Output the [X, Y] coordinate of the center of the cell containing the given text.  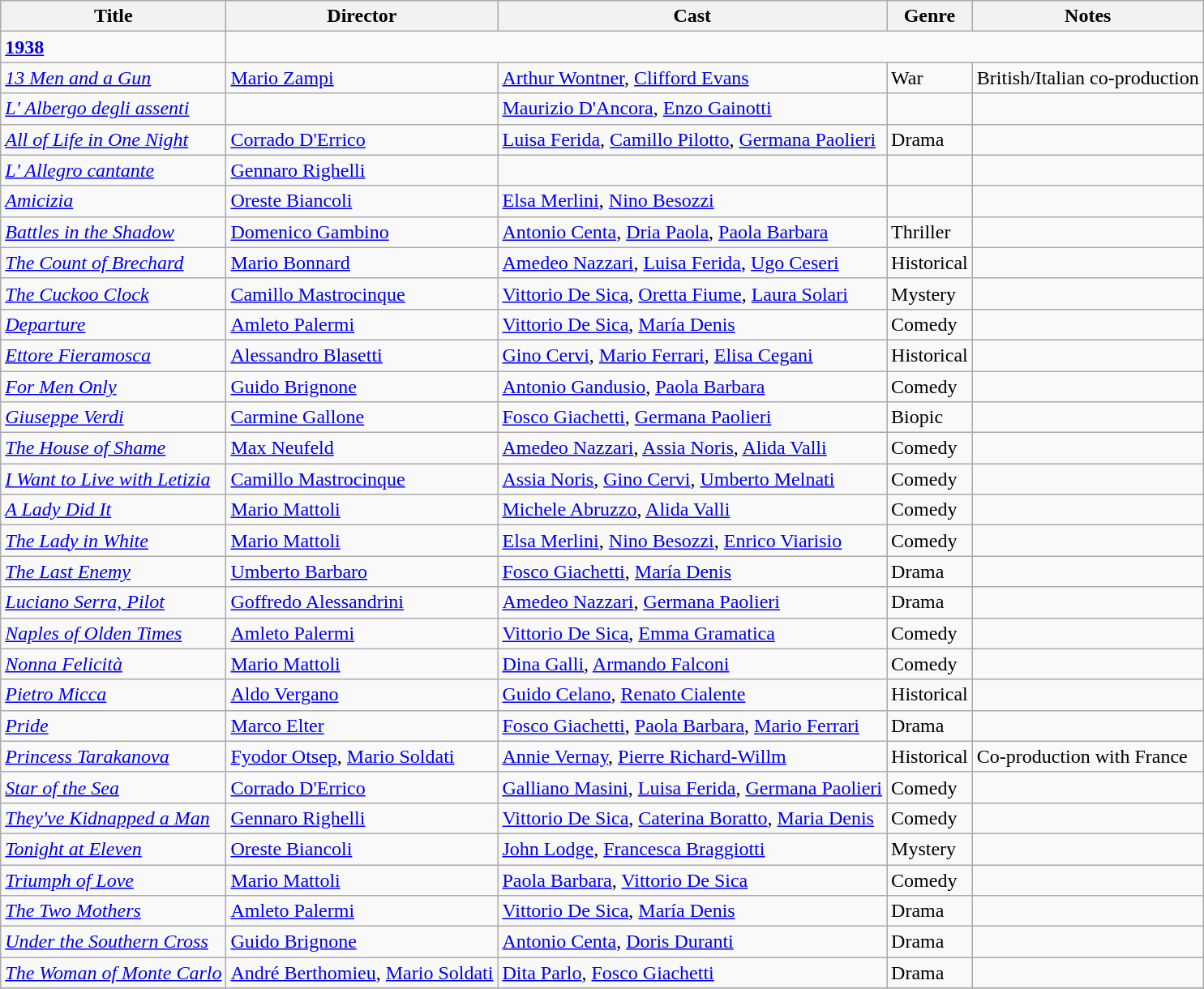
Fyodor Otsep, Mario Soldati [362, 756]
Vittorio De Sica, Caterina Boratto, Maria Denis [692, 818]
Battles in the Shadow [114, 232]
For Men Only [114, 387]
Ettore Fieramosca [114, 355]
The Count of Brechard [114, 263]
Notes [1088, 16]
The Cuckoo Clock [114, 293]
Galliano Masini, Luisa Ferida, Germana Paolieri [692, 787]
Luisa Ferida, Camillo Pilotto, Germana Paolieri [692, 139]
André Berthomieu, Mario Soldati [362, 973]
Dina Galli, Armando Falconi [692, 664]
Vittorio De Sica, Emma Gramatica [692, 633]
Giuseppe Verdi [114, 417]
Thriller [930, 232]
Tonight at Eleven [114, 849]
Princess Tarakanova [114, 756]
Director [362, 16]
Goffredo Alessandrini [362, 602]
Antonio Gandusio, Paola Barbara [692, 387]
War [930, 78]
Mario Bonnard [362, 263]
Umberto Barbaro [362, 572]
1938 [114, 47]
A Lady Did It [114, 510]
The Last Enemy [114, 572]
Genre [930, 16]
Annie Vernay, Pierre Richard-Willm [692, 756]
Triumph of Love [114, 880]
John Lodge, Francesca Braggiotti [692, 849]
Domenico Gambino [362, 232]
Guido Celano, Renato Cialente [692, 695]
Maurizio D'Ancora, Enzo Gainotti [692, 109]
Gino Cervi, Mario Ferrari, Elisa Cegani [692, 355]
The Woman of Monte Carlo [114, 973]
13 Men and a Gun [114, 78]
I Want to Live with Letizia [114, 479]
Mario Zampi [362, 78]
Co-production with France [1088, 756]
The Two Mothers [114, 911]
All of Life in One Night [114, 139]
Star of the Sea [114, 787]
Luciano Serra, Pilot [114, 602]
British/Italian co-production [1088, 78]
Elsa Merlini, Nino Besozzi [692, 201]
Michele Abruzzo, Alida Valli [692, 510]
Cast [692, 16]
Fosco Giachetti, María Denis [692, 572]
The House of Shame [114, 448]
Antonio Centa, Dria Paola, Paola Barbara [692, 232]
Aldo Vergano [362, 695]
Naples of Olden Times [114, 633]
Amedeo Nazzari, Germana Paolieri [692, 602]
L' Albergo degli assenti [114, 109]
Title [114, 16]
Carmine Gallone [362, 417]
Under the Southern Cross [114, 942]
Amedeo Nazzari, Luisa Ferida, Ugo Ceseri [692, 263]
Biopic [930, 417]
They've Kidnapped a Man [114, 818]
Amedeo Nazzari, Assia Noris, Alida Valli [692, 448]
Amicizia [114, 201]
Nonna Felicità [114, 664]
Elsa Merlini, Nino Besozzi, Enrico Viarisio [692, 541]
Marco Elter [362, 726]
The Lady in White [114, 541]
Max Neufeld [362, 448]
Paola Barbara, Vittorio De Sica [692, 880]
Pietro Micca [114, 695]
L' Allegro cantante [114, 170]
Assia Noris, Gino Cervi, Umberto Melnati [692, 479]
Arthur Wontner, Clifford Evans [692, 78]
Fosco Giachetti, Paola Barbara, Mario Ferrari [692, 726]
Alessandro Blasetti [362, 355]
Antonio Centa, Doris Duranti [692, 942]
Vittorio De Sica, Oretta Fiume, Laura Solari [692, 293]
Dita Parlo, Fosco Giachetti [692, 973]
Pride [114, 726]
Fosco Giachetti, Germana Paolieri [692, 417]
Departure [114, 324]
